Find where the given text appears and provide that cell's center as [x, y] coordinate. 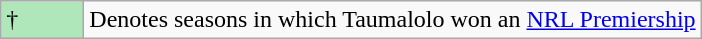
Denotes seasons in which Taumalolo won an NRL Premiership [392, 20]
† [42, 20]
